From the cell containing the given text, extract its center point as [X, Y] coordinate. 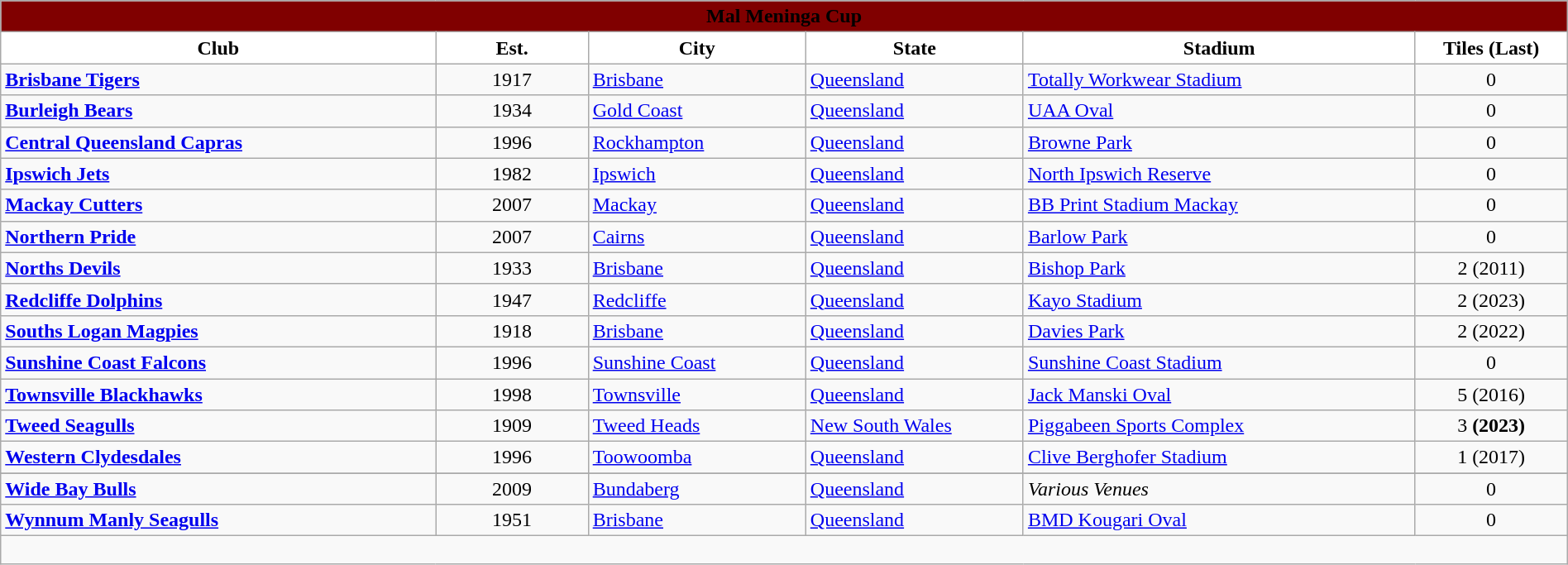
Kayo Stadium [1219, 299]
BB Print Stadium Mackay [1219, 205]
Bishop Park [1219, 268]
2 (2011) [1491, 268]
Totally Workwear Stadium [1219, 79]
Ipswich Jets [218, 174]
1918 [512, 331]
Bundaberg [696, 489]
Mackay [696, 205]
Various Venues [1219, 489]
Brisbane Tigers [218, 79]
Redcliffe Dolphins [218, 299]
1933 [512, 268]
Norths Devils [218, 268]
Toowoomba [696, 457]
Mackay Cutters [218, 205]
Tweed Heads [696, 426]
Piggabeen Sports Complex [1219, 426]
Clive Berghofer Stadium [1219, 457]
Townsville Blackhawks [218, 395]
UAA Oval [1219, 111]
Redcliffe [696, 299]
Souths Logan Magpies [218, 331]
North Ipswich Reserve [1219, 174]
1934 [512, 111]
Est. [512, 48]
Sunshine Coast [696, 362]
1 (2017) [1491, 457]
Wide Bay Bulls [218, 489]
Northern Pride [218, 237]
Central Queensland Capras [218, 142]
Jack Manski Oval [1219, 395]
Stadium [1219, 48]
1909 [512, 426]
1951 [512, 520]
State [915, 48]
Sunshine Coast Falcons [218, 362]
City [696, 48]
1917 [512, 79]
Wynnum Manly Seagulls [218, 520]
1982 [512, 174]
Davies Park [1219, 331]
Ipswich [696, 174]
New South Wales [915, 426]
Browne Park [1219, 142]
Western Clydesdales [218, 457]
Burleigh Bears [218, 111]
Sunshine Coast Stadium [1219, 362]
Rockhampton [696, 142]
Cairns [696, 237]
3 (2023) [1491, 426]
Club [218, 48]
Mal Meninga Cup [784, 17]
1947 [512, 299]
BMD Kougari Oval [1219, 520]
Tiles (Last) [1491, 48]
Gold Coast [696, 111]
Tweed Seagulls [218, 426]
2009 [512, 489]
5 (2016) [1491, 395]
1998 [512, 395]
Townsville [696, 395]
2 (2023) [1491, 299]
2 (2022) [1491, 331]
Barlow Park [1219, 237]
